Output the [X, Y] coordinate of the center of the cell containing the given text.  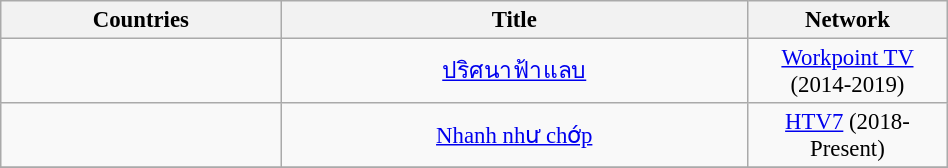
Title [514, 20]
Network [848, 20]
Workpoint TV (2014-2019) [848, 72]
Countries [141, 20]
HTV7 (2018-Present) [848, 136]
Nhanh như chớp [514, 136]
ปริศนาฟ้าแลบ [514, 72]
